Provide the [X, Y] coordinate of the cell's center where the given text is located.  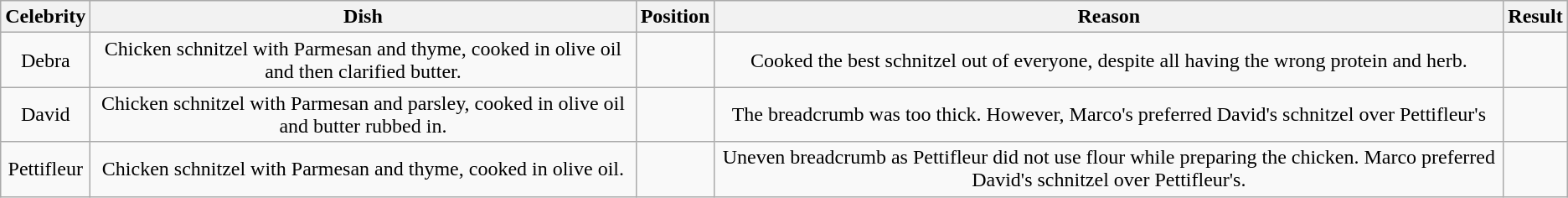
David [45, 114]
Celebrity [45, 17]
Dish [364, 17]
Cooked the best schnitzel out of everyone, despite all having the wrong protein and herb. [1109, 60]
Pettifleur [45, 169]
Uneven breadcrumb as Pettifleur did not use flour while preparing the chicken. Marco preferred David's schnitzel over Pettifleur's. [1109, 169]
Chicken schnitzel with Parmesan and thyme, cooked in olive oil. [364, 169]
Result [1535, 17]
Position [675, 17]
Chicken schnitzel with Parmesan and thyme, cooked in olive oil and then clarified butter. [364, 60]
Chicken schnitzel with Parmesan and parsley, cooked in olive oil and butter rubbed in. [364, 114]
The breadcrumb was too thick. However, Marco's preferred David's schnitzel over Pettifleur's [1109, 114]
Reason [1109, 17]
Debra [45, 60]
